Locate the cell with the specified text and output its (x, y) center coordinate. 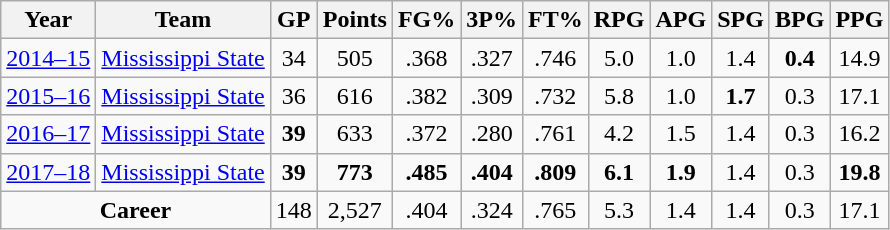
RPG (619, 20)
14.9 (860, 58)
1.5 (681, 134)
505 (354, 58)
5.0 (619, 58)
Career (136, 210)
.765 (555, 210)
16.2 (860, 134)
Points (354, 20)
FG% (426, 20)
6.1 (619, 172)
Year (48, 20)
GP (294, 20)
.382 (426, 96)
.372 (426, 134)
.324 (492, 210)
.280 (492, 134)
34 (294, 58)
.746 (555, 58)
1.9 (681, 172)
BPG (799, 20)
5.8 (619, 96)
2016–17 (48, 134)
2015–16 (48, 96)
PPG (860, 20)
FT% (555, 20)
19.8 (860, 172)
1.7 (741, 96)
.485 (426, 172)
633 (354, 134)
4.2 (619, 134)
.732 (555, 96)
Team (183, 20)
.368 (426, 58)
SPG (741, 20)
.327 (492, 58)
36 (294, 96)
APG (681, 20)
616 (354, 96)
3P% (492, 20)
2014–15 (48, 58)
.809 (555, 172)
.761 (555, 134)
.309 (492, 96)
0.4 (799, 58)
773 (354, 172)
2017–18 (48, 172)
2,527 (354, 210)
5.3 (619, 210)
148 (294, 210)
